Detect which cell encompasses the target text, then output its [x, y] center coordinate. 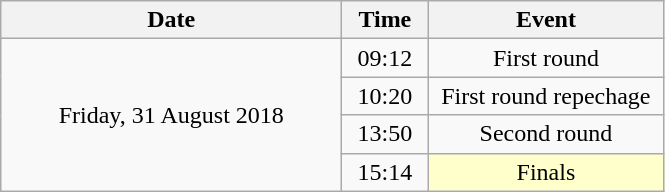
Second round [546, 134]
Time [385, 20]
Date [172, 20]
10:20 [385, 96]
First round repechage [546, 96]
15:14 [385, 172]
13:50 [385, 134]
09:12 [385, 58]
Friday, 31 August 2018 [172, 115]
Event [546, 20]
First round [546, 58]
Finals [546, 172]
